Determine the (X, Y) coordinate at the center of the cell enclosing the given text.  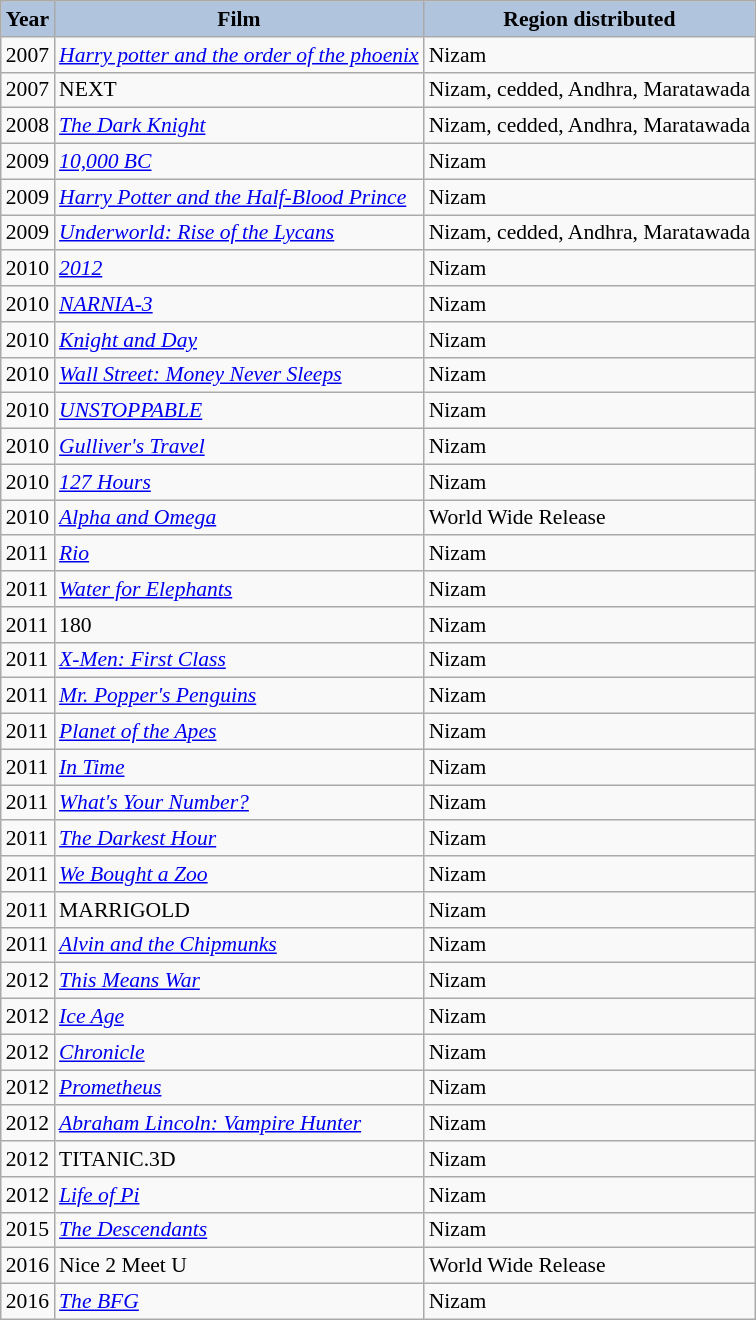
10,000 BC (239, 162)
We Bought a Zoo (239, 874)
2015 (28, 1230)
NEXT (239, 90)
180 (239, 625)
The BFG (239, 1302)
Harry potter and the order of the phoenix (239, 55)
Film (239, 19)
Gulliver's Travel (239, 447)
Abraham Lincoln: Vampire Hunter (239, 1124)
Prometheus (239, 1088)
Region distributed (590, 19)
Chronicle (239, 1052)
The Dark Knight (239, 126)
2008 (28, 126)
Nice 2 Meet U (239, 1266)
Underworld: Rise of the Lycans (239, 233)
What's Your Number? (239, 803)
TITANIC.3D (239, 1159)
X-Men: First Class (239, 660)
127 Hours (239, 482)
The Darkest Hour (239, 839)
Water for Elephants (239, 589)
UNSTOPPABLE (239, 411)
NARNIA-3 (239, 304)
Harry Potter and the Half-Blood Prince (239, 197)
Mr. Popper's Penguins (239, 696)
Planet of the Apes (239, 732)
Wall Street: Money Never Sleeps (239, 375)
In Time (239, 767)
Alvin and the Chipmunks (239, 945)
The Descendants (239, 1230)
Alpha and Omega (239, 518)
This Means War (239, 981)
Knight and Day (239, 340)
Ice Age (239, 1017)
Life of Pi (239, 1195)
MARRIGOLD (239, 910)
Year (28, 19)
Rio (239, 554)
